Determine the [x, y] coordinate at the center of the cell enclosing the given text.  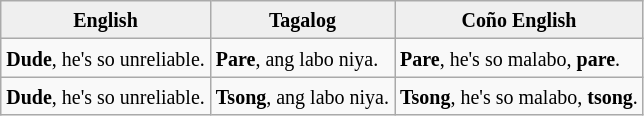
Tsong, ang labo niya. [302, 96]
Pare, ang labo niya. [302, 58]
Tagalog [302, 20]
Coño English [518, 20]
English [106, 20]
Pare, he's so malabo, pare. [518, 58]
Tsong, he's so malabo, tsong. [518, 96]
